From the cell containing the given text, extract its center point as (x, y) coordinate. 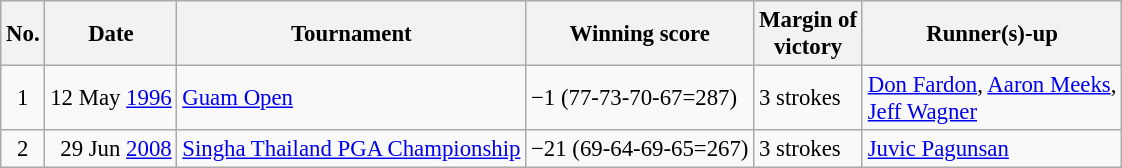
2 (23, 149)
Runner(s)-up (992, 34)
−21 (69-64-69-65=267) (640, 149)
Don Fardon, Aaron Meeks, Jeff Wagner (992, 98)
1 (23, 98)
−1 (77-73-70-67=287) (640, 98)
No. (23, 34)
Singha Thailand PGA Championship (352, 149)
29 Jun 2008 (111, 149)
Winning score (640, 34)
Juvic Pagunsan (992, 149)
Margin ofvictory (808, 34)
Tournament (352, 34)
Guam Open (352, 98)
12 May 1996 (111, 98)
Date (111, 34)
